Search for the cell housing the specified text and yield its [x, y] center coordinate. 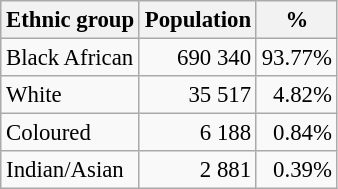
4.82% [296, 95]
35 517 [198, 95]
White [70, 95]
93.77% [296, 58]
Ethnic group [70, 20]
0.39% [296, 170]
2 881 [198, 170]
690 340 [198, 58]
Coloured [70, 133]
0.84% [296, 133]
Black African [70, 58]
Population [198, 20]
% [296, 20]
6 188 [198, 133]
Indian/Asian [70, 170]
